Find where the given text appears and provide that cell's center as [x, y] coordinate. 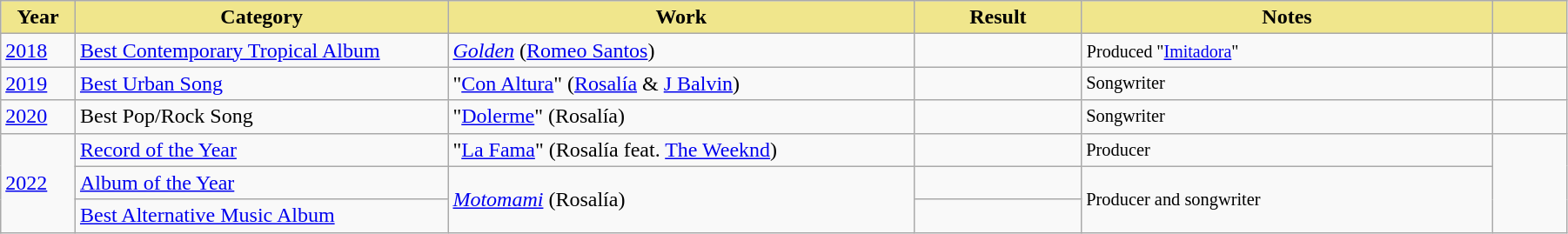
Best Alternative Music Album [261, 216]
Year [38, 17]
Category [261, 17]
Record of the Year [261, 150]
Produced "Imitadora" [1286, 50]
2022 [38, 183]
Producer [1286, 150]
Result [999, 17]
2018 [38, 50]
"La Fama" (Rosalía feat. The Weeknd) [681, 150]
Motomami (Rosalía) [681, 199]
"Dolerme" (Rosalía) [681, 117]
"Con Altura" (Rosalía & J Balvin) [681, 84]
Best Contemporary Tropical Album [261, 50]
Album of the Year [261, 183]
Notes [1286, 17]
Best Pop/Rock Song [261, 117]
Work [681, 17]
2019 [38, 84]
2020 [38, 117]
Best Urban Song [261, 84]
Producer and songwriter [1286, 199]
Golden (Romeo Santos) [681, 50]
